Identify which cell holds the provided text, then report its [x, y] central coordinate. 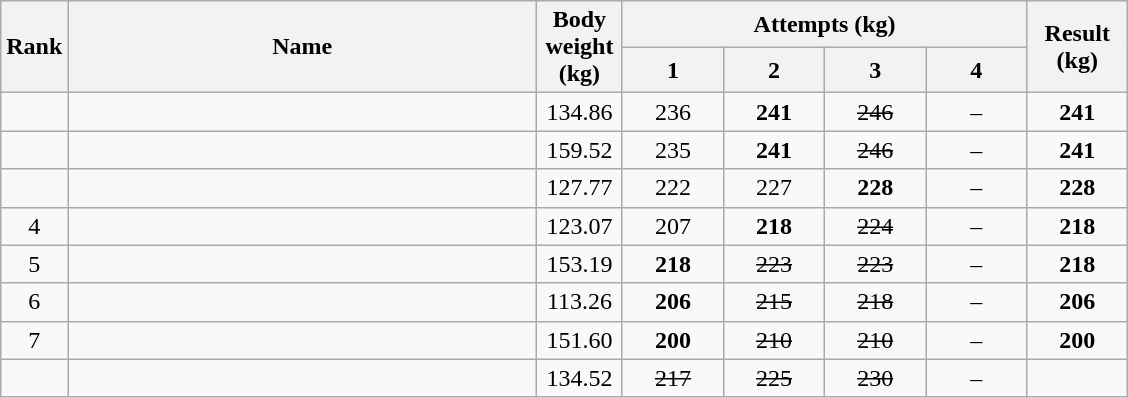
2 [774, 70]
222 [672, 188]
224 [876, 226]
236 [672, 112]
1 [672, 70]
225 [774, 378]
123.07 [579, 226]
230 [876, 378]
159.52 [579, 150]
Attempts (kg) [824, 24]
Rank [34, 47]
5 [34, 264]
6 [34, 302]
Name [302, 47]
207 [672, 226]
7 [34, 340]
3 [876, 70]
113.26 [579, 302]
217 [672, 378]
134.52 [579, 378]
134.86 [579, 112]
151.60 [579, 340]
Body weight (kg) [579, 47]
227 [774, 188]
127.77 [579, 188]
215 [774, 302]
Result (kg) [1078, 47]
153.19 [579, 264]
235 [672, 150]
